Locate the cell with the specified text and output its [x, y] center coordinate. 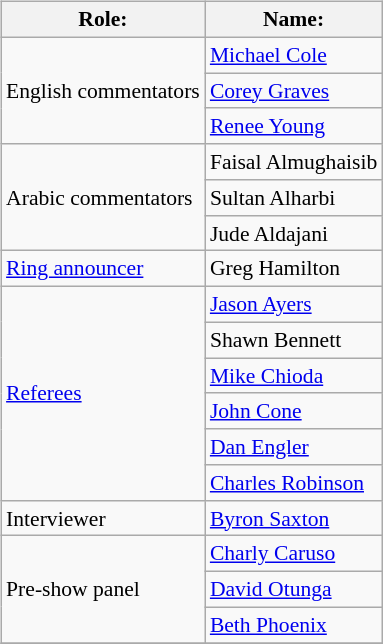
Name: [294, 20]
Charles Robinson [294, 483]
Jason Ayers [294, 305]
Interviewer [103, 518]
David Otunga [294, 590]
John Cone [294, 411]
Jude Aldajani [294, 233]
English commentators [103, 90]
Shawn Bennett [294, 340]
Sultan Alharbi [294, 198]
Arabic commentators [103, 198]
Role: [103, 20]
Corey Graves [294, 91]
Renee Young [294, 126]
Ring announcer [103, 269]
Referees [103, 394]
Dan Engler [294, 447]
Greg Hamilton [294, 269]
Byron Saxton [294, 518]
Pre-show panel [103, 590]
Faisal Almughaisib [294, 162]
Charly Caruso [294, 554]
Beth Phoenix [294, 625]
Mike Chioda [294, 376]
Michael Cole [294, 55]
